Pinpoint the cell where the given text exists, returning its [X, Y] midpoint coordinate. 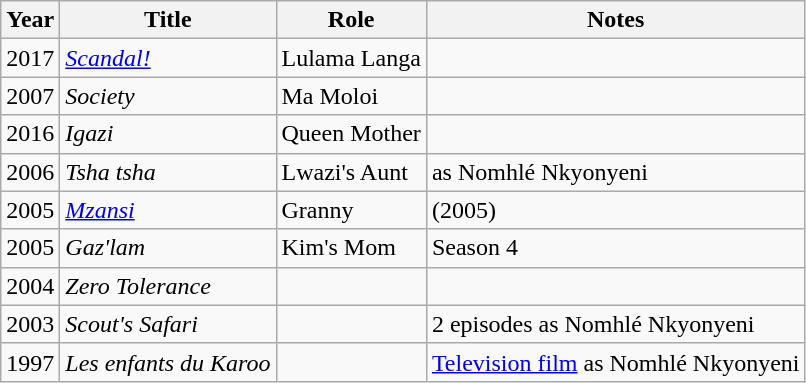
Society [168, 96]
as Nomhlé Nkyonyeni [616, 172]
Igazi [168, 134]
1997 [30, 362]
Television film as Nomhlé Nkyonyeni [616, 362]
Gaz'lam [168, 248]
Season 4 [616, 248]
Mzansi [168, 210]
Title [168, 20]
Lulama Langa [351, 58]
2017 [30, 58]
Kim's Mom [351, 248]
Scout's Safari [168, 324]
2004 [30, 286]
(2005) [616, 210]
Les enfants du Karoo [168, 362]
Granny [351, 210]
Notes [616, 20]
2007 [30, 96]
2006 [30, 172]
2016 [30, 134]
Queen Mother [351, 134]
2 episodes as Nomhlé Nkyonyeni [616, 324]
Scandal! [168, 58]
2003 [30, 324]
Tsha tsha [168, 172]
Role [351, 20]
Lwazi's Aunt [351, 172]
Ma Moloi [351, 96]
Zero Tolerance [168, 286]
Year [30, 20]
